Return [X, Y] of the center of cell containing provided text 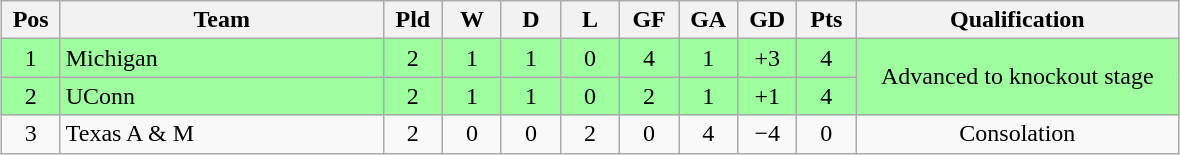
L [590, 20]
3 [30, 134]
Team [222, 20]
Pos [30, 20]
D [530, 20]
W [472, 20]
+1 [768, 96]
−4 [768, 134]
Texas A & M [222, 134]
Qualification [1018, 20]
GA [708, 20]
Consolation [1018, 134]
GF [650, 20]
GD [768, 20]
Advanced to knockout stage [1018, 77]
Michigan [222, 58]
+3 [768, 58]
Pts [826, 20]
UConn [222, 96]
Pld [412, 20]
